For the text-containing cell, return its midpoint in [X, Y] coordinate format. 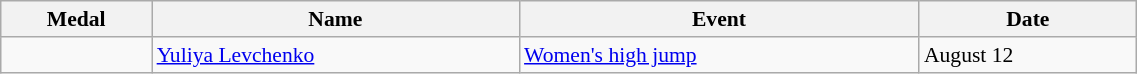
Medal [76, 19]
August 12 [1028, 55]
Event [719, 19]
Women's high jump [719, 55]
Yuliya Levchenko [336, 55]
Date [1028, 19]
Name [336, 19]
